Capture the cell that displays the provided text and extract its (x, y) central coordinate. 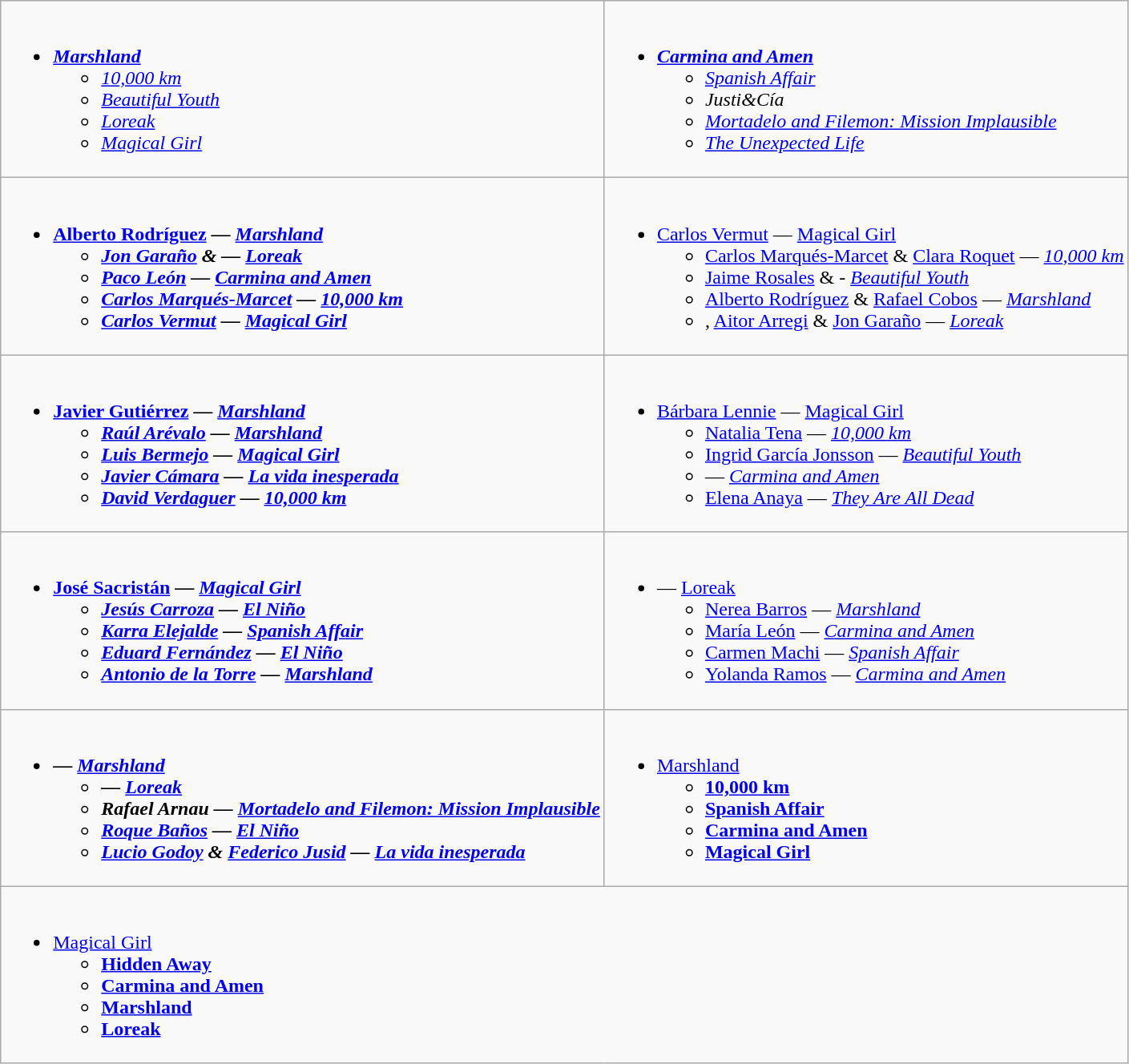
— LoreakNerea Barros — MarshlandMaría León — Carmina and AmenCarmen Machi — Spanish AffairYolanda Ramos — Carmina and Amen (866, 620)
José Sacristán — Magical GirlJesús Carroza — El NiñoKarra Elejalde — Spanish AffairEduard Fernández — El NiñoAntonio de la Torre — Marshland (303, 620)
Marshland10,000 kmSpanish AffairCarmina and AmenMagical Girl (866, 798)
Javier Gutiérrez — MarshlandRaúl Arévalo — MarshlandLuis Bermejo — Magical GirlJavier Cámara — La vida inesperadaDavid Verdaguer — 10,000 km (303, 444)
Alberto Rodríguez — MarshlandJon Garaño & — LoreakPaco León — Carmina and AmenCarlos Marqués-Marcet — 10,000 kmCarlos Vermut — Magical Girl (303, 266)
Marshland10,000 kmBeautiful YouthLoreakMagical Girl (303, 90)
Magical GirlHidden AwayCarmina and AmenMarshlandLoreak (564, 974)
Carmina and AmenSpanish AffairJusti&CíaMortadelo and Filemon: Mission ImplausibleThe Unexpected Life (866, 90)
— Marshland — LoreakRafael Arnau — Mortadelo and Filemon: Mission ImplausibleRoque Baños — El NiñoLucio Godoy & Federico Jusid — La vida inesperada (303, 798)
Bárbara Lennie — Magical GirlNatalia Tena — 10,000 kmIngrid García Jonsson — Beautiful Youth — Carmina and AmenElena Anaya — They Are All Dead (866, 444)
